Find where the given text appears and provide that cell's center as (x, y) coordinate. 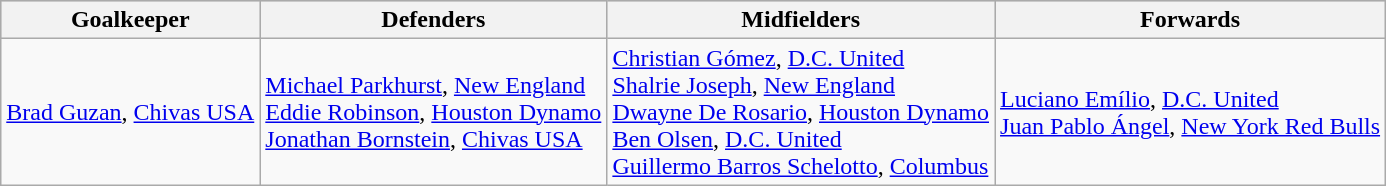
Michael Parkhurst, New England Eddie Robinson, Houston Dynamo Jonathan Bornstein, Chivas USA (434, 112)
Brad Guzan, Chivas USA (130, 112)
Defenders (434, 20)
Forwards (1190, 20)
Luciano Emílio, D.C. United Juan Pablo Ángel, New York Red Bulls (1190, 112)
Goalkeeper (130, 20)
Midfielders (801, 20)
